Determine the (X, Y) coordinate at the center of the cell enclosing the given text.  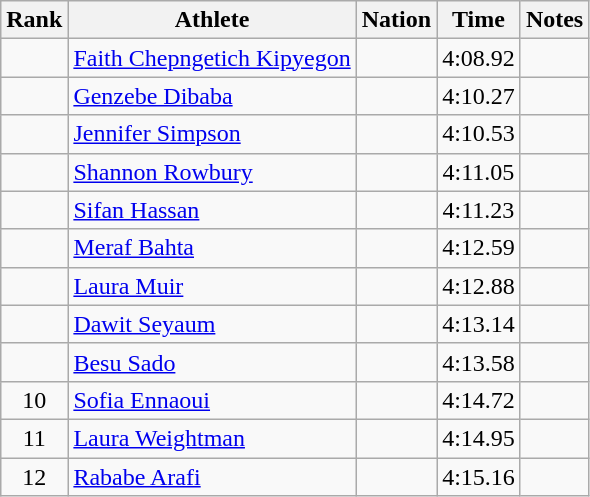
Time (479, 20)
4:11.05 (479, 172)
Sifan Hassan (212, 210)
Notes (554, 20)
10 (34, 400)
Dawit Seyaum (212, 324)
Laura Muir (212, 286)
12 (34, 477)
Jennifer Simpson (212, 134)
Shannon Rowbury (212, 172)
4:14.95 (479, 438)
4:12.88 (479, 286)
4:15.16 (479, 477)
Meraf Bahta (212, 248)
4:13.14 (479, 324)
Besu Sado (212, 362)
Laura Weightman (212, 438)
4:12.59 (479, 248)
4:14.72 (479, 400)
4:11.23 (479, 210)
4:10.27 (479, 96)
4:13.58 (479, 362)
Rababe Arafi (212, 477)
Faith Chepngetich Kipyegon (212, 58)
Genzebe Dibaba (212, 96)
Rank (34, 20)
11 (34, 438)
4:10.53 (479, 134)
Athlete (212, 20)
4:08.92 (479, 58)
Nation (396, 20)
Sofia Ennaoui (212, 400)
